For the text-containing cell, return its midpoint in [x, y] coordinate format. 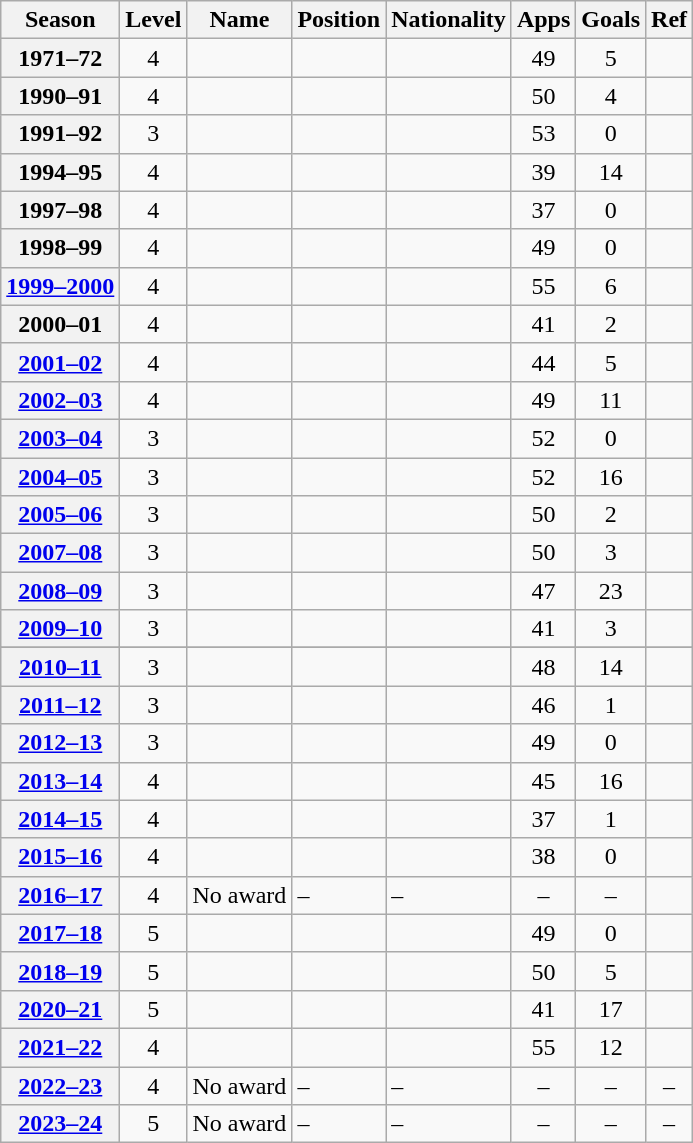
Level [154, 20]
Goals [611, 20]
2010–11 [60, 667]
Nationality [449, 20]
1971–72 [60, 58]
2020–21 [60, 1009]
2007–08 [60, 553]
2013–14 [60, 781]
46 [543, 705]
45 [543, 781]
1998–99 [60, 248]
2022–23 [60, 1085]
2018–19 [60, 971]
48 [543, 667]
44 [543, 362]
47 [543, 591]
39 [543, 172]
Season [60, 20]
1999–2000 [60, 286]
Ref [670, 20]
1991–92 [60, 134]
2021–22 [60, 1047]
Apps [543, 20]
2015–16 [60, 857]
2008–09 [60, 591]
2016–17 [60, 895]
11 [611, 400]
1994–95 [60, 172]
2004–05 [60, 477]
1997–98 [60, 210]
2009–10 [60, 629]
Name [240, 20]
2014–15 [60, 819]
17 [611, 1009]
2001–02 [60, 362]
2011–12 [60, 705]
2000–01 [60, 324]
2023–24 [60, 1124]
2002–03 [60, 400]
23 [611, 591]
2017–18 [60, 933]
2012–13 [60, 743]
6 [611, 286]
38 [543, 857]
2003–04 [60, 438]
1990–91 [60, 96]
12 [611, 1047]
53 [543, 134]
2005–06 [60, 515]
Position [339, 20]
